Identify which cell holds the provided text, then report its (x, y) central coordinate. 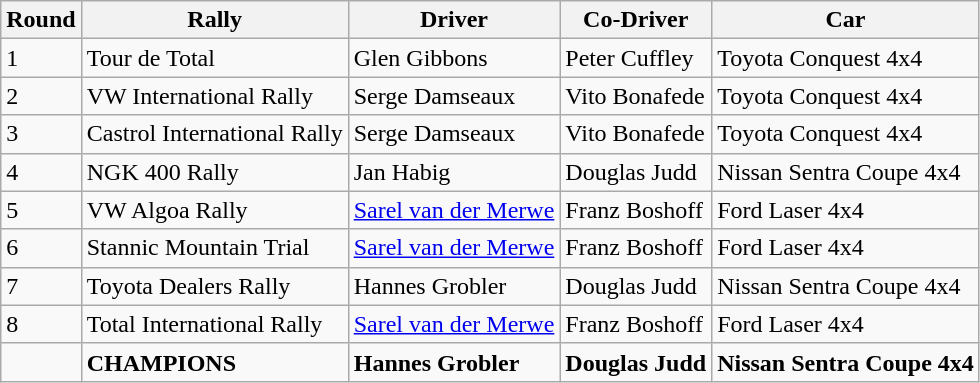
Tour de Total (214, 58)
5 (41, 210)
Rally (214, 20)
Co-Driver (636, 20)
8 (41, 324)
2 (41, 96)
VW International Rally (214, 96)
NGK 400 Rally (214, 172)
1 (41, 58)
3 (41, 134)
Stannic Mountain Trial (214, 248)
CHAMPIONS (214, 362)
Peter Cuffley (636, 58)
Glen Gibbons (454, 58)
Toyota Dealers Rally (214, 286)
VW Algoa Rally (214, 210)
Round (41, 20)
6 (41, 248)
Castrol International Rally (214, 134)
4 (41, 172)
Driver (454, 20)
7 (41, 286)
Jan Habig (454, 172)
Total International Rally (214, 324)
Car (846, 20)
